Search for the cell housing the specified text and yield its [x, y] center coordinate. 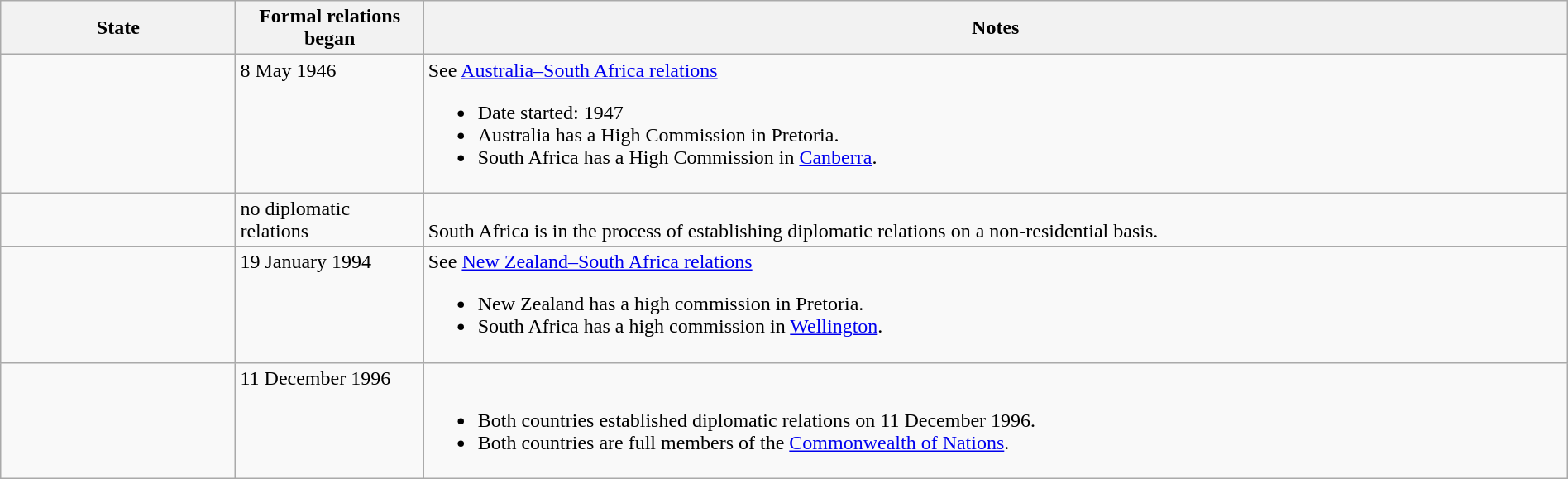
Notes [996, 28]
19 January 1994 [329, 304]
8 May 1946 [329, 124]
State [118, 28]
Formal relations began [329, 28]
See Australia–South Africa relationsDate started: 1947Australia has a High Commission in Pretoria.South Africa has a High Commission in Canberra. [996, 124]
Both countries established diplomatic relations on 11 December 1996.Both countries are full members of the Commonwealth of Nations. [996, 420]
no diplomatic relations [329, 220]
See New Zealand–South Africa relationsNew Zealand has a high commission in Pretoria.South Africa has a high commission in Wellington. [996, 304]
11 December 1996 [329, 420]
South Africa is in the process of establishing diplomatic relations on a non-residential basis. [996, 220]
